Scan for the cell matching the given text and deliver its [x, y] coordinate at center. 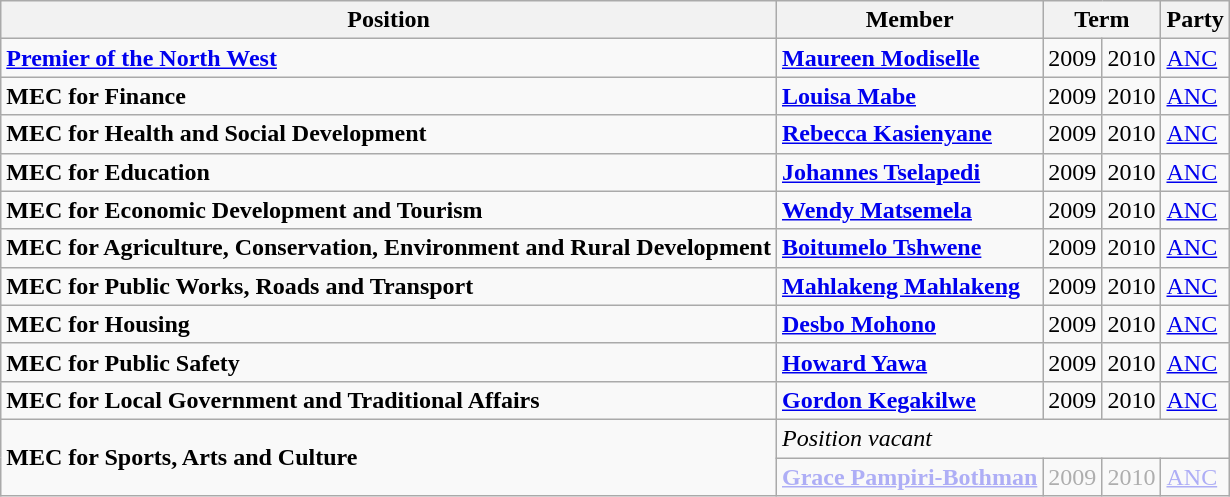
Term [1102, 20]
Johannes Tselapedi [909, 172]
MEC for Health and Social Development [389, 134]
Premier of the North West [389, 58]
Position [389, 20]
Gordon Kegakilwe [909, 400]
Boitumelo Tshwene [909, 248]
MEC for Sports, Arts and Culture [389, 457]
Member [909, 20]
MEC for Public Safety [389, 362]
Desbo Mohono [909, 324]
Maureen Modiselle [909, 58]
MEC for Education [389, 172]
Mahlakeng Mahlakeng [909, 286]
MEC for Public Works, Roads and Transport [389, 286]
Party [1195, 20]
Louisa Mabe [909, 96]
MEC for Housing [389, 324]
Rebecca Kasienyane [909, 134]
Wendy Matsemela [909, 210]
Howard Yawa [909, 362]
MEC for Finance [389, 96]
MEC for Agriculture, Conservation, Environment and Rural Development [389, 248]
Position vacant [1002, 438]
MEC for Economic Development and Tourism [389, 210]
MEC for Local Government and Traditional Affairs [389, 400]
Grace Pampiri-Bothman [909, 477]
